Identify which cell holds the provided text, then report its [x, y] central coordinate. 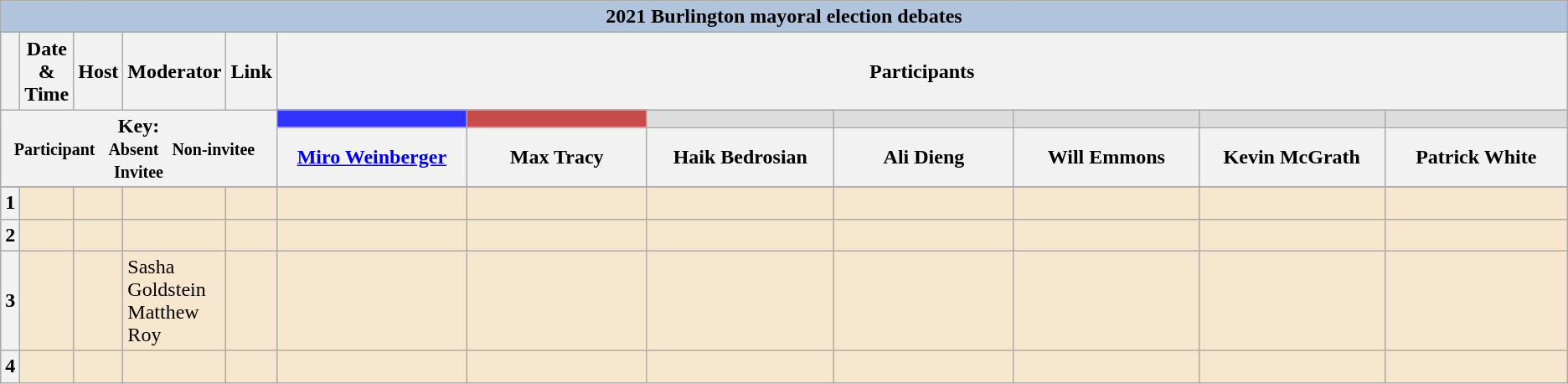
Date & Time [47, 71]
Participants [921, 71]
Miro Weinberger [372, 158]
Kevin McGrath [1292, 158]
Link [251, 71]
Host [99, 71]
Will Emmons [1106, 158]
Moderator [174, 71]
Max Tracy [556, 158]
1 [10, 203]
Patrick White [1476, 158]
Ali Dieng [925, 158]
Sasha GoldsteinMatthew Roy [174, 300]
3 [10, 300]
4 [10, 366]
Haik Bedrosian [740, 158]
Key: Participant Absent Non-invitee Invitee [139, 148]
2021 Burlington mayoral election debates [784, 17]
2 [10, 235]
